Determine the (X, Y) coordinate at the center of the cell enclosing the given text.  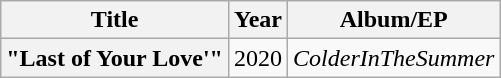
Year (258, 20)
Album/EP (394, 20)
2020 (258, 58)
Title (115, 20)
ColderInTheSummer (394, 58)
"Last of Your Love'" (115, 58)
